Pinpoint the cell where the given text exists, returning its [X, Y] midpoint coordinate. 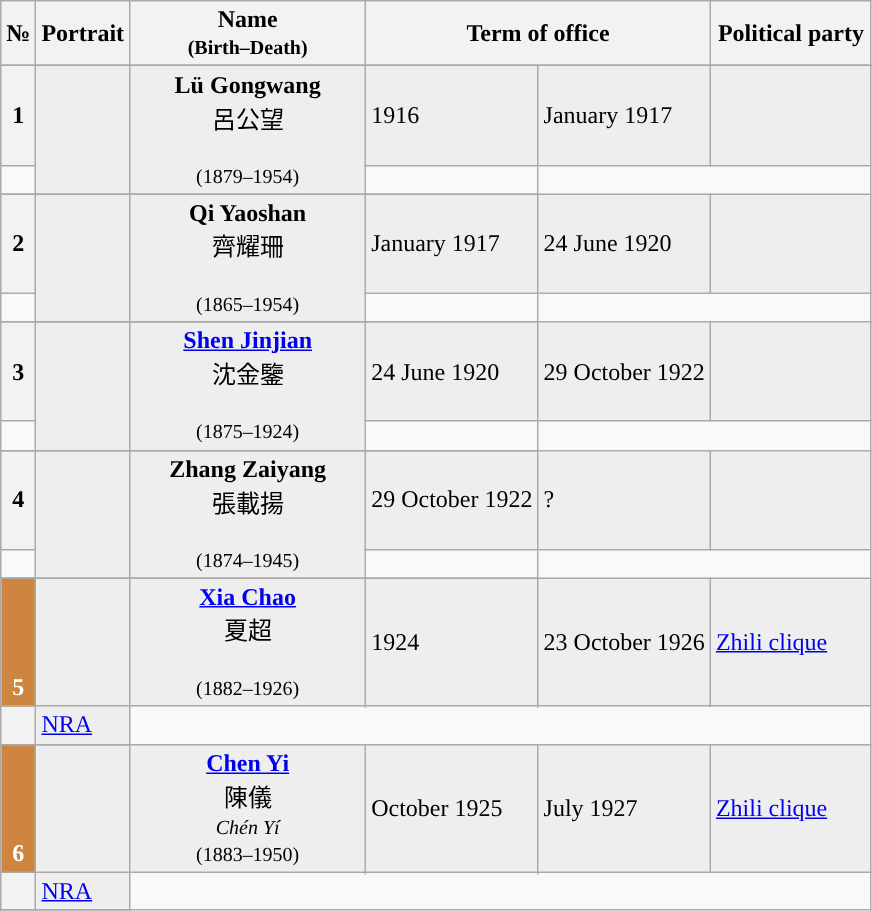
Political party [790, 34]
4 [18, 500]
Chen Yi陳儀Chén Yí(1883–1950) [248, 808]
July 1927 [624, 808]
Lü Gongwang呂公望(1879–1954) [248, 130]
3 [18, 372]
6 [18, 808]
1916 [452, 116]
1 [18, 116]
Term of office [538, 34]
? [624, 500]
Portrait [83, 34]
Zhang Zaiyang張載揚(1874–1945) [248, 514]
Qi Yaoshan齊耀珊(1865–1954) [248, 258]
Name(Birth–Death) [248, 34]
5 [18, 642]
October 1925 [452, 808]
Xia Chao夏超(1882–1926) [248, 642]
Shen Jinjian沈金鑒(1875–1924) [248, 386]
2 [18, 244]
1924 [452, 642]
№ [18, 34]
23 October 1926 [624, 642]
